Output the (x, y) coordinate of the center of the cell containing the given text.  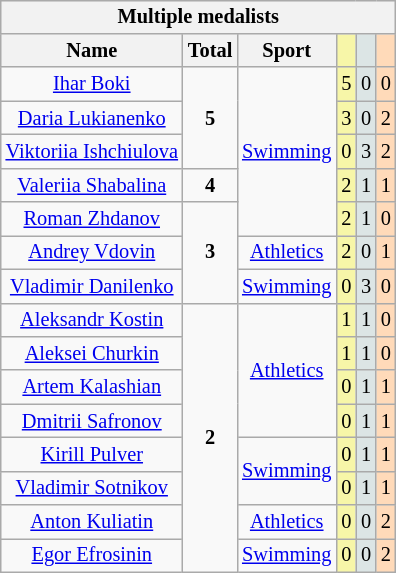
Roman Zhdanov (92, 219)
Anton Kuliatin (92, 522)
Ihar Boki (92, 84)
Total (210, 51)
Egor Efrosinin (92, 556)
Sport (286, 51)
Name (92, 51)
4 (210, 185)
Daria Lukianenko (92, 118)
Kirill Pulver (92, 455)
Andrey Vdovin (92, 253)
Vladimir Sotnikov (92, 488)
Viktoriia Ishchiulova (92, 152)
Aleksei Churkin (92, 354)
Vladimir Danilenko (92, 286)
Dmitrii Safronov (92, 421)
Multiple medalists (198, 17)
Aleksandr Kostin (92, 320)
Valeriia Shabalina (92, 185)
Artem Kalashian (92, 387)
